Provide the (x, y) coordinate of the cell's center where the given text is located.  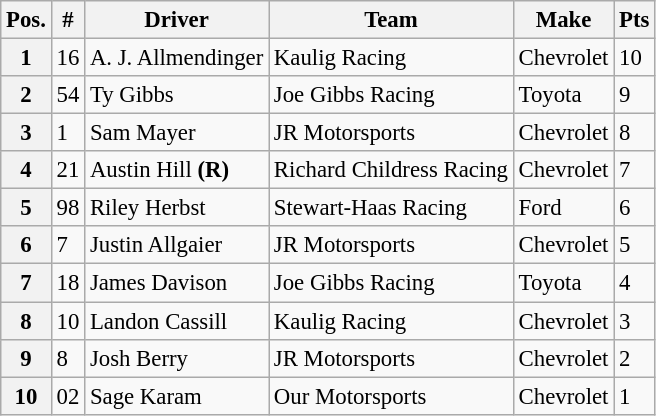
02 (68, 396)
16 (68, 58)
Richard Childress Racing (392, 170)
18 (68, 283)
Our Motorsports (392, 396)
Stewart-Haas Racing (392, 208)
A. J. Allmendinger (177, 58)
Justin Allgaier (177, 245)
Team (392, 20)
James Davison (177, 283)
Ford (563, 208)
# (68, 20)
Sage Karam (177, 396)
98 (68, 208)
Josh Berry (177, 358)
21 (68, 170)
Pts (634, 20)
Make (563, 20)
Riley Herbst (177, 208)
Pos. (26, 20)
54 (68, 95)
Austin Hill (R) (177, 170)
Landon Cassill (177, 321)
Ty Gibbs (177, 95)
Driver (177, 20)
Sam Mayer (177, 133)
